Determine the [X, Y] coordinate at the center of the cell enclosing the given text.  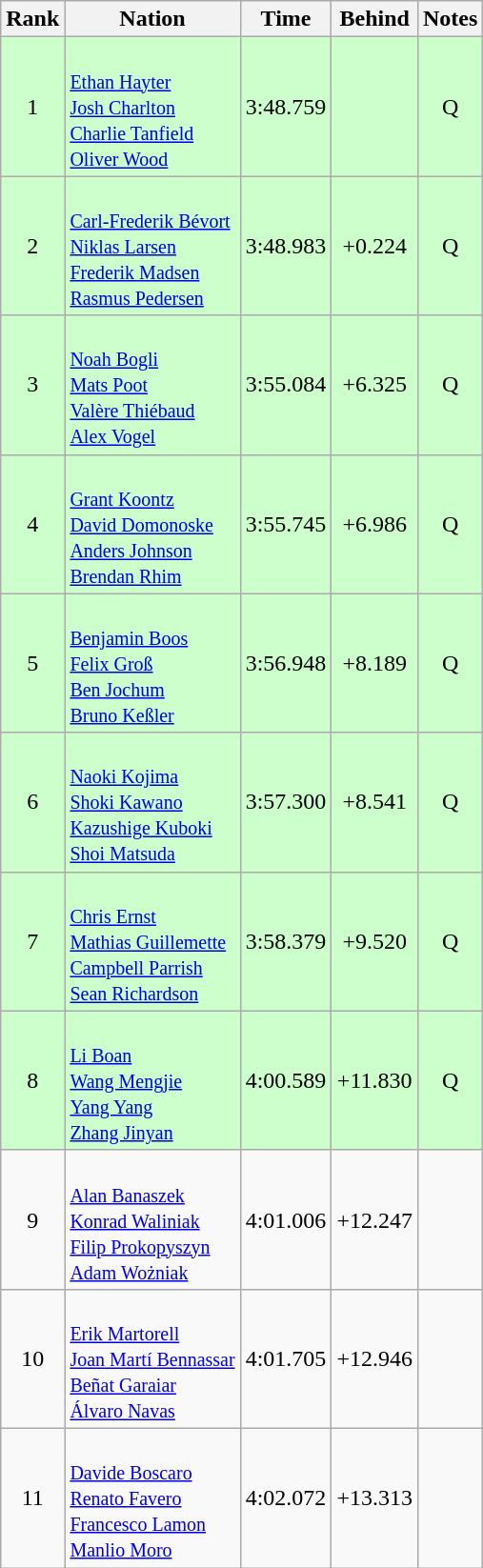
6 [32, 802]
7 [32, 941]
Davide BoscaroRenato FaveroFrancesco LamonManlio Moro [152, 1498]
2 [32, 246]
4:00.589 [286, 1080]
Li BoanWang MengjieYang YangZhang Jinyan [152, 1080]
Naoki KojimaShoki KawanoKazushige KubokiShoi Matsuda [152, 802]
4:02.072 [286, 1498]
+6.986 [375, 524]
+12.946 [375, 1358]
3:56.948 [286, 663]
3 [32, 385]
Erik MartorellJoan Martí BennassarBeñat GaraiarÁlvaro Navas [152, 1358]
+9.520 [375, 941]
Carl-Frederik BévortNiklas Larsen Frederik MadsenRasmus Pedersen [152, 246]
4:01.705 [286, 1358]
+8.189 [375, 663]
1 [32, 107]
+13.313 [375, 1498]
Behind [375, 19]
4 [32, 524]
+0.224 [375, 246]
8 [32, 1080]
+8.541 [375, 802]
Benjamin BoosFelix GroßBen JochumBruno Keßler [152, 663]
Notes [450, 19]
Chris ErnstMathias GuillemetteCampbell ParrishSean Richardson [152, 941]
10 [32, 1358]
3:57.300 [286, 802]
Noah BogliMats PootValère ThiébaudAlex Vogel [152, 385]
Time [286, 19]
Rank [32, 19]
4:01.006 [286, 1219]
3:55.745 [286, 524]
+12.247 [375, 1219]
Grant KoontzDavid DomonoskeAnders JohnsonBrendan Rhim [152, 524]
Alan BanaszekKonrad WaliniakFilip ProkopyszynAdam Wożniak [152, 1219]
3:55.084 [286, 385]
3:58.379 [286, 941]
3:48.983 [286, 246]
11 [32, 1498]
Nation [152, 19]
+11.830 [375, 1080]
+6.325 [375, 385]
9 [32, 1219]
Ethan HayterJosh CharltonCharlie TanfieldOliver Wood [152, 107]
3:48.759 [286, 107]
5 [32, 663]
